Identify which cell holds the provided text, then report its (X, Y) central coordinate. 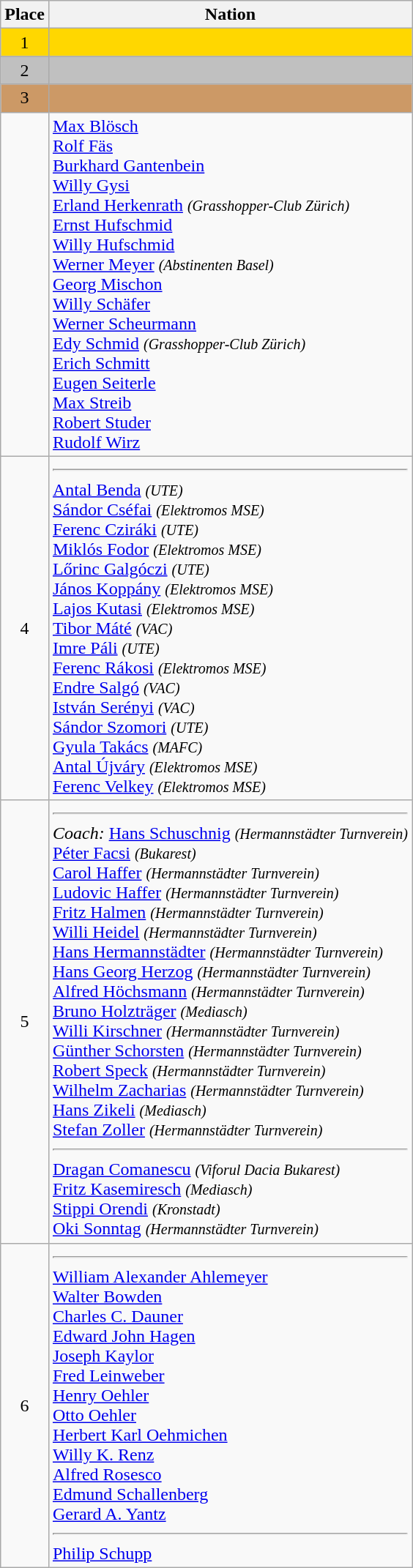
5 (25, 1022)
Nation (230, 15)
1 (25, 42)
3 (25, 98)
2 (25, 70)
Place (25, 15)
4 (25, 628)
6 (25, 1405)
